Output the [x, y] coordinate of the center of the cell containing the given text.  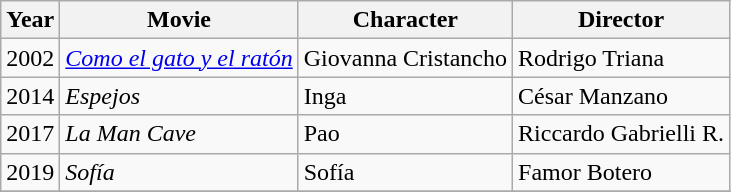
Giovanna Cristancho [405, 58]
Famor Botero [622, 172]
2014 [30, 96]
Como el gato y el ratón [179, 58]
Espejos [179, 96]
Pao [405, 134]
2002 [30, 58]
César Manzano [622, 96]
Rodrigo Triana [622, 58]
Director [622, 20]
Inga [405, 96]
La Man Cave [179, 134]
Riccardo Gabrielli R. [622, 134]
2017 [30, 134]
Year [30, 20]
2019 [30, 172]
Movie [179, 20]
Character [405, 20]
